Provide the (X, Y) coordinate of the cell's center where the given text is located.  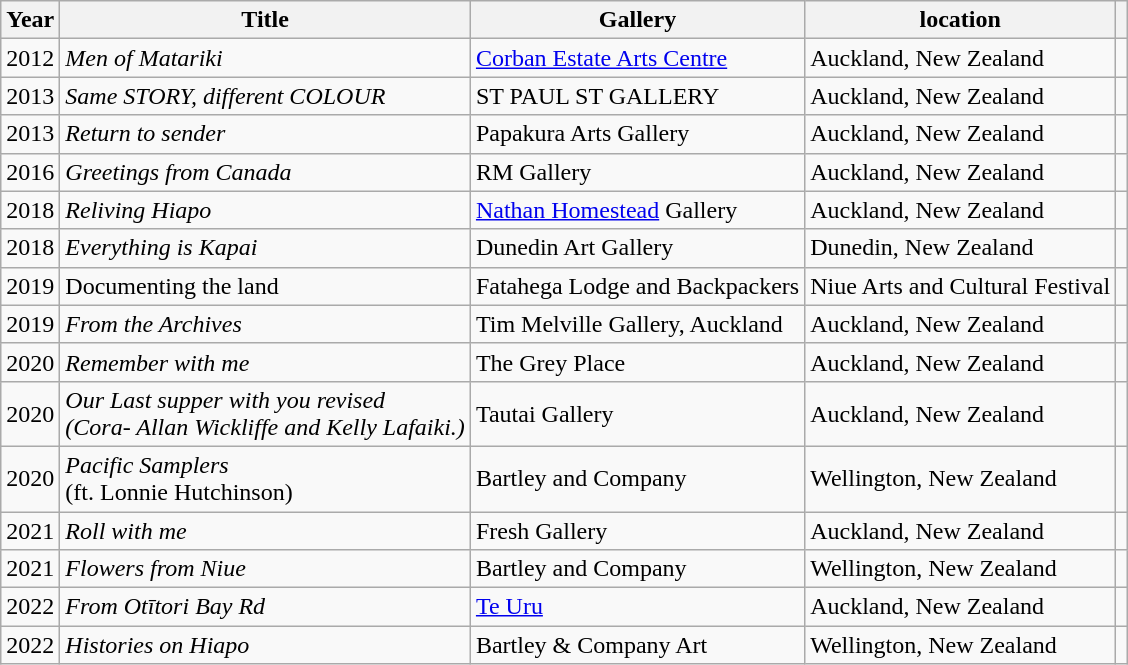
Greetings from Canada (266, 172)
Te Uru (637, 607)
Histories on Hiapo (266, 645)
Tautai Gallery (637, 414)
Reliving Hiapo (266, 210)
Year (30, 20)
Remember with me (266, 362)
Our Last supper with you revised(Cora- Allan Wickliffe and Kelly Lafaiki.) (266, 414)
Flowers from Niue (266, 569)
2012 (30, 58)
Gallery (637, 20)
2016 (30, 172)
Men of Matariki (266, 58)
Papakura Arts Gallery (637, 134)
location (960, 20)
Everything is Kapai (266, 248)
Documenting the land (266, 286)
From the Archives (266, 324)
ST PAUL ST GALLERY (637, 96)
Dunedin, New Zealand (960, 248)
From Otītori Bay Rd (266, 607)
Fatahega Lodge and Backpackers (637, 286)
RM Gallery (637, 172)
Return to sender (266, 134)
Bartley & Company Art (637, 645)
Roll with me (266, 531)
The Grey Place (637, 362)
Same STORY, different COLOUR (266, 96)
Tim Melville Gallery, Auckland (637, 324)
Corban Estate Arts Centre (637, 58)
Fresh Gallery (637, 531)
Dunedin Art Gallery (637, 248)
Pacific Samplers(ft. Lonnie Hutchinson) (266, 478)
Nathan Homestead Gallery (637, 210)
Niue Arts and Cultural Festival (960, 286)
Title (266, 20)
